From the cell containing the given text, extract its center point as [X, Y] coordinate. 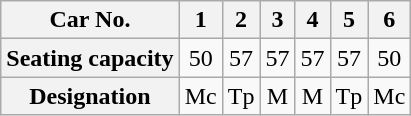
3 [278, 20]
2 [241, 20]
6 [390, 20]
Seating capacity [90, 58]
5 [349, 20]
Designation [90, 96]
4 [312, 20]
Car No. [90, 20]
1 [200, 20]
